Extract the [X, Y] coordinate from the center of the cell holding the provided text.  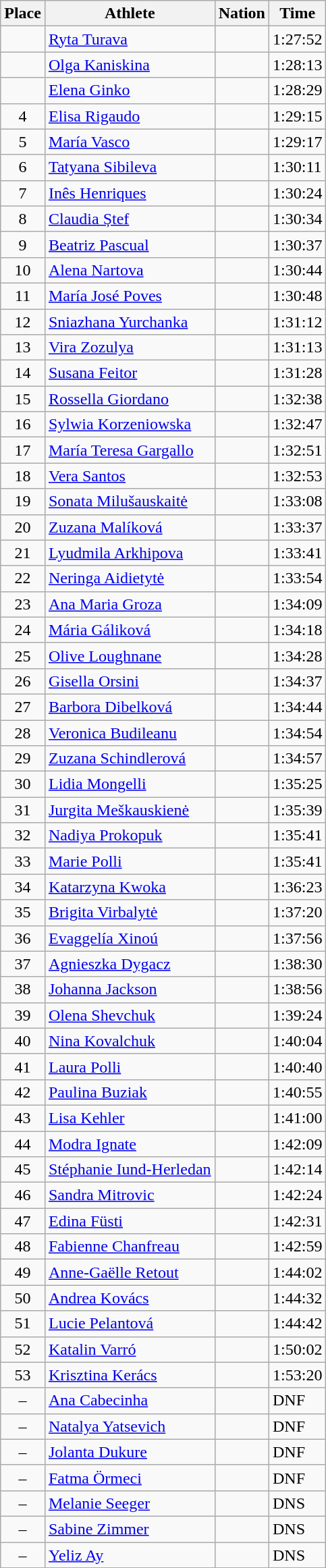
29 [23, 759]
Paulina Buziak [130, 1092]
1:32:38 [298, 399]
Anne-Gaëlle Retout [130, 1272]
Jurgita Meškauskienė [130, 810]
Lucie Pelantová [130, 1324]
1:30:34 [298, 219]
46 [23, 1195]
1:53:20 [298, 1375]
32 [23, 836]
1:34:54 [298, 732]
8 [23, 219]
1:35:39 [298, 810]
1:44:02 [298, 1272]
37 [23, 964]
Gisella Orsini [130, 681]
53 [23, 1375]
34 [23, 887]
Rossella Giordano [130, 399]
41 [23, 1066]
1:50:02 [298, 1349]
21 [23, 553]
Sylwia Korzeniowska [130, 425]
1:34:57 [298, 759]
1:27:52 [298, 39]
11 [23, 296]
1:35:25 [298, 784]
50 [23, 1298]
Evaggelía Xinoú [130, 938]
1:28:29 [298, 90]
5 [23, 142]
Claudia Ștef [130, 219]
7 [23, 193]
Alena Nartova [130, 270]
1:40:40 [298, 1066]
1:33:08 [298, 502]
1:30:37 [298, 244]
Natalya Yatsevich [130, 1426]
1:33:37 [298, 527]
Nadiya Prokopuk [130, 836]
Modra Ignate [130, 1144]
42 [23, 1092]
38 [23, 990]
Laura Polli [130, 1066]
1:36:23 [298, 887]
18 [23, 476]
Sonata Milušauskaitė [130, 502]
Zuzana Schindlerová [130, 759]
1:30:44 [298, 270]
1:30:24 [298, 193]
Brigita Virbalytė [130, 913]
1:42:14 [298, 1170]
Ana Cabecinha [130, 1401]
1:31:12 [298, 322]
44 [23, 1144]
1:38:30 [298, 964]
30 [23, 784]
Olga Kaniskina [130, 65]
Elisa Rigaudo [130, 116]
1:30:11 [298, 167]
1:32:47 [298, 425]
36 [23, 938]
Katarzyna Kwoka [130, 887]
1:34:28 [298, 655]
Mária Gáliková [130, 630]
1:29:15 [298, 116]
4 [23, 116]
33 [23, 861]
1:34:09 [298, 604]
María Vasco [130, 142]
1:44:42 [298, 1324]
Tatyana Sibileva [130, 167]
Sabine Zimmer [130, 1529]
Barbora Dibelková [130, 707]
12 [23, 322]
6 [23, 167]
Time [298, 13]
35 [23, 913]
Marie Polli [130, 861]
39 [23, 1015]
24 [23, 630]
Jolanta Dukure [130, 1452]
47 [23, 1221]
Nina Kovalchuk [130, 1041]
1:31:28 [298, 373]
1:42:59 [298, 1247]
Katalin Varró [130, 1349]
14 [23, 373]
Inês Henriques [130, 193]
Olena Shevchuk [130, 1015]
1:34:37 [298, 681]
1:29:17 [298, 142]
Yeliz Ay [130, 1555]
1:32:53 [298, 476]
1:37:20 [298, 913]
María José Poves [130, 296]
Elena Ginko [130, 90]
Neringa Aidietytė [130, 578]
1:42:24 [298, 1195]
40 [23, 1041]
Lidia Mongelli [130, 784]
1:33:41 [298, 553]
Lyudmila Arkhipova [130, 553]
13 [23, 348]
48 [23, 1247]
Sandra Mitrovic [130, 1195]
43 [23, 1118]
51 [23, 1324]
1:39:24 [298, 1015]
49 [23, 1272]
9 [23, 244]
1:32:51 [298, 450]
Ryta Turava [130, 39]
15 [23, 399]
Nation [242, 13]
Fatma Örmeci [130, 1478]
28 [23, 732]
Zuzana Malíková [130, 527]
1:42:31 [298, 1221]
22 [23, 578]
Stéphanie Iund-Herledan [130, 1170]
1:42:09 [298, 1144]
25 [23, 655]
1:33:54 [298, 578]
1:34:18 [298, 630]
Vera Santos [130, 476]
1:30:48 [298, 296]
Lisa Kehler [130, 1118]
27 [23, 707]
Vira Zozulya [130, 348]
19 [23, 502]
1:37:56 [298, 938]
1:31:13 [298, 348]
Fabienne Chanfreau [130, 1247]
Krisztina Kerács [130, 1375]
1:34:44 [298, 707]
Place [23, 13]
26 [23, 681]
María Teresa Gargallo [130, 450]
45 [23, 1170]
Sniazhana Yurchanka [130, 322]
Beatriz Pascual [130, 244]
1:40:04 [298, 1041]
52 [23, 1349]
Melanie Seeger [130, 1503]
17 [23, 450]
10 [23, 270]
Veronica Budileanu [130, 732]
1:44:32 [298, 1298]
23 [23, 604]
Andrea Kovács [130, 1298]
Edina Füsti [130, 1221]
1:28:13 [298, 65]
31 [23, 810]
20 [23, 527]
1:38:56 [298, 990]
Johanna Jackson [130, 990]
16 [23, 425]
Olive Loughnane [130, 655]
1:40:55 [298, 1092]
1:41:00 [298, 1118]
Athlete [130, 13]
Agnieszka Dygacz [130, 964]
Ana Maria Groza [130, 604]
Susana Feitor [130, 373]
